Identify which cell holds the provided text, then report its (X, Y) central coordinate. 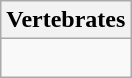
Vertebrates (66, 20)
